Determine the [X, Y] coordinate at the center of the cell enclosing the given text.  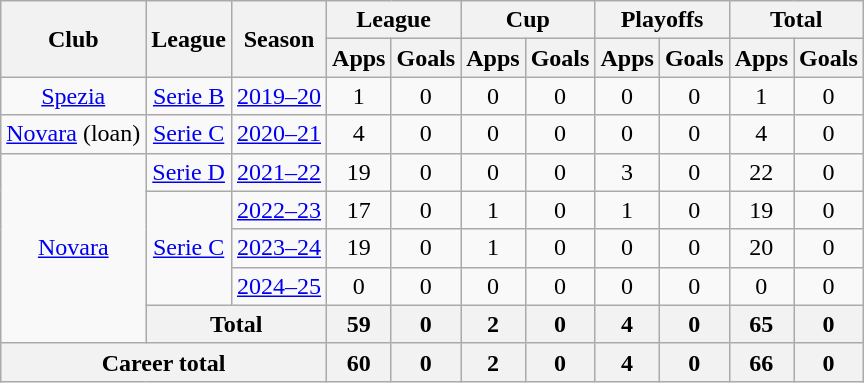
60 [359, 362]
Novara (loan) [74, 134]
3 [627, 172]
66 [761, 362]
65 [761, 324]
Cup [528, 20]
Serie D [189, 172]
2020–21 [278, 134]
2019–20 [278, 96]
2023–24 [278, 248]
Club [74, 39]
Playoffs [662, 20]
Serie B [189, 96]
59 [359, 324]
Career total [164, 362]
Novara [74, 248]
2022–23 [278, 210]
17 [359, 210]
22 [761, 172]
2021–22 [278, 172]
20 [761, 248]
Spezia [74, 96]
2024–25 [278, 286]
Season [278, 39]
